Provide the (X, Y) coordinate of the cell's center where the given text is located.  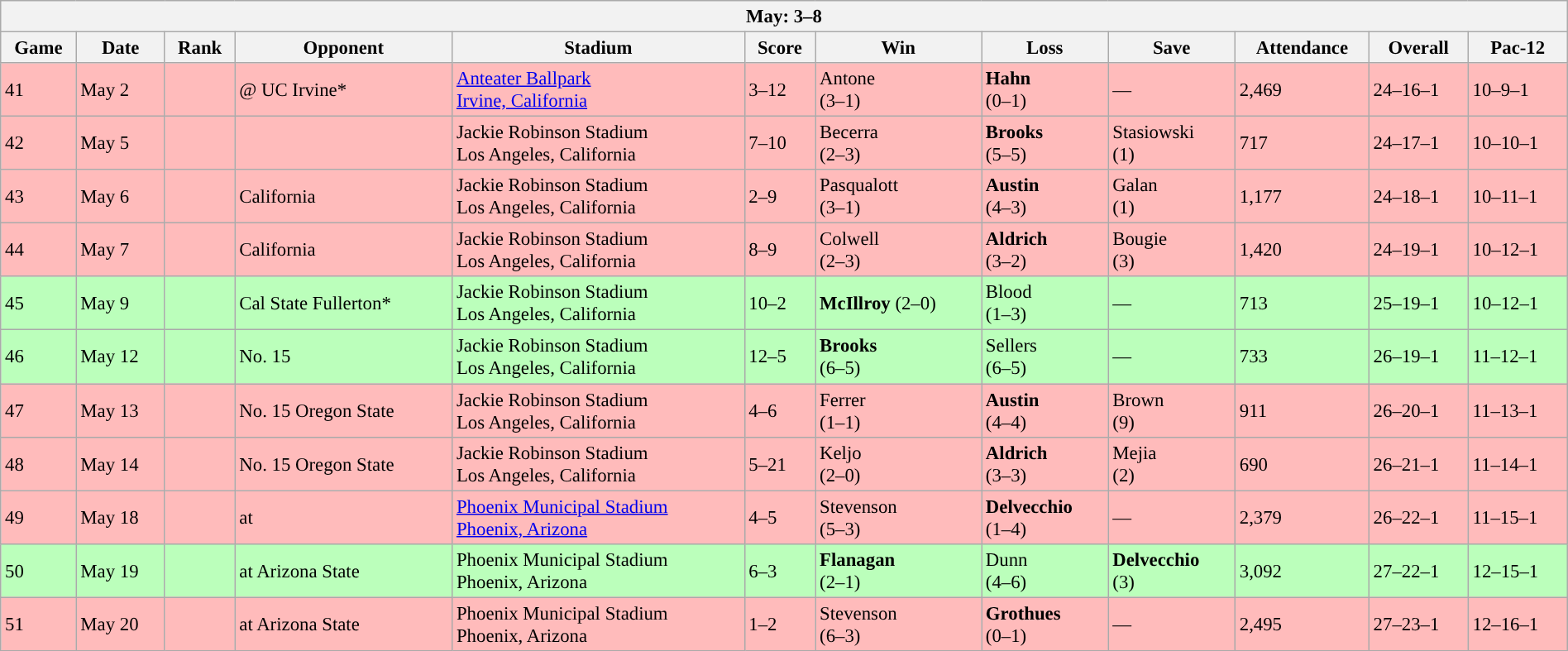
Stevenson(5–3) (898, 518)
10–2 (780, 303)
Date (121, 47)
Save (1171, 47)
Win (898, 47)
717 (1302, 144)
10–11–1 (1518, 197)
4–5 (780, 518)
1,177 (1302, 197)
Antone(3–1) (898, 89)
Ferrer(1–1) (898, 410)
May 5 (121, 144)
2,495 (1302, 624)
Score (780, 47)
May 13 (121, 410)
Becerra(2–3) (898, 144)
10–10–1 (1518, 144)
May 12 (121, 357)
Pasqualott(3–1) (898, 197)
Attendance (1302, 47)
Grothues(0–1) (1045, 624)
48 (38, 463)
26–22–1 (1418, 518)
Delvecchio(1–4) (1045, 518)
Cal State Fullerton* (344, 303)
May 14 (121, 463)
7–10 (780, 144)
Flanagan(2–1) (898, 571)
26–19–1 (1418, 357)
at (344, 518)
713 (1302, 303)
Aldrich(3–2) (1045, 250)
690 (1302, 463)
11–15–1 (1518, 518)
2–9 (780, 197)
49 (38, 518)
46 (38, 357)
3–12 (780, 89)
May 7 (121, 250)
1–2 (780, 624)
42 (38, 144)
26–21–1 (1418, 463)
Galan(1) (1171, 197)
12–15–1 (1518, 571)
24–17–1 (1418, 144)
Blood(1–3) (1045, 303)
911 (1302, 410)
50 (38, 571)
26–20–1 (1418, 410)
May 20 (121, 624)
51 (38, 624)
@ UC Irvine* (344, 89)
11–12–1 (1518, 357)
5–21 (780, 463)
1,420 (1302, 250)
47 (38, 410)
25–19–1 (1418, 303)
10–9–1 (1518, 89)
24–19–1 (1418, 250)
11–14–1 (1518, 463)
May 2 (121, 89)
May 9 (121, 303)
2,379 (1302, 518)
27–23–1 (1418, 624)
Mejia(2) (1171, 463)
Delvecchio(3) (1171, 571)
2,469 (1302, 89)
McIllroy (2–0) (898, 303)
Hahn(0–1) (1045, 89)
41 (38, 89)
43 (38, 197)
May 19 (121, 571)
8–9 (780, 250)
Loss (1045, 47)
3,092 (1302, 571)
Brooks(5–5) (1045, 144)
Bougie(3) (1171, 250)
Dunn(4–6) (1045, 571)
45 (38, 303)
Stasiowski(1) (1171, 144)
Colwell(2–3) (898, 250)
May 18 (121, 518)
4–6 (780, 410)
No. 15 (344, 357)
Overall (1418, 47)
Austin (4–3) (1045, 197)
Brown(9) (1171, 410)
12–5 (780, 357)
Keljo(2–0) (898, 463)
24–18–1 (1418, 197)
Pac-12 (1518, 47)
Rank (200, 47)
Stadium (599, 47)
Brooks(6–5) (898, 357)
Aldrich(3–3) (1045, 463)
27–22–1 (1418, 571)
Austin(4–4) (1045, 410)
Stevenson(6–3) (898, 624)
24–16–1 (1418, 89)
Opponent (344, 47)
May: 3–8 (784, 17)
6–3 (780, 571)
Sellers (6–5) (1045, 357)
12–16–1 (1518, 624)
11–13–1 (1518, 410)
May 6 (121, 197)
Anteater BallparkIrvine, California (599, 89)
Game (38, 47)
733 (1302, 357)
44 (38, 250)
